Return [x, y] of the center of cell containing provided text 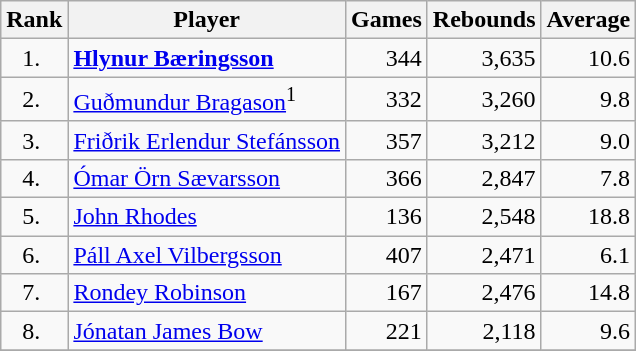
18.8 [588, 217]
9.8 [588, 100]
Ómar Örn Sævarsson [207, 178]
5. [34, 217]
7.8 [588, 178]
Player [207, 20]
2,471 [484, 255]
3,260 [484, 100]
366 [387, 178]
Hlynur Bæringsson [207, 58]
Games [387, 20]
8. [34, 331]
Average [588, 20]
3,635 [484, 58]
2. [34, 100]
9.0 [588, 140]
357 [387, 140]
2,847 [484, 178]
332 [387, 100]
3,212 [484, 140]
7. [34, 293]
10.6 [588, 58]
2,118 [484, 331]
1. [34, 58]
Guðmundur Bragason1 [207, 100]
136 [387, 217]
Páll Axel Vilbergsson [207, 255]
2,476 [484, 293]
407 [387, 255]
221 [387, 331]
Jónatan James Bow [207, 331]
Friðrik Erlendur Stefánsson [207, 140]
John Rhodes [207, 217]
3. [34, 140]
4. [34, 178]
Rondey Robinson [207, 293]
Rank [34, 20]
344 [387, 58]
167 [387, 293]
14.8 [588, 293]
6.1 [588, 255]
9.6 [588, 331]
6. [34, 255]
Rebounds [484, 20]
2,548 [484, 217]
